Pinpoint the cell where the given text exists, returning its (X, Y) midpoint coordinate. 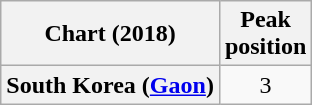
Peakposition (265, 34)
South Korea (Gaon) (110, 85)
Chart (2018) (110, 34)
3 (265, 85)
